Pinpoint the cell where the given text exists, returning its [X, Y] midpoint coordinate. 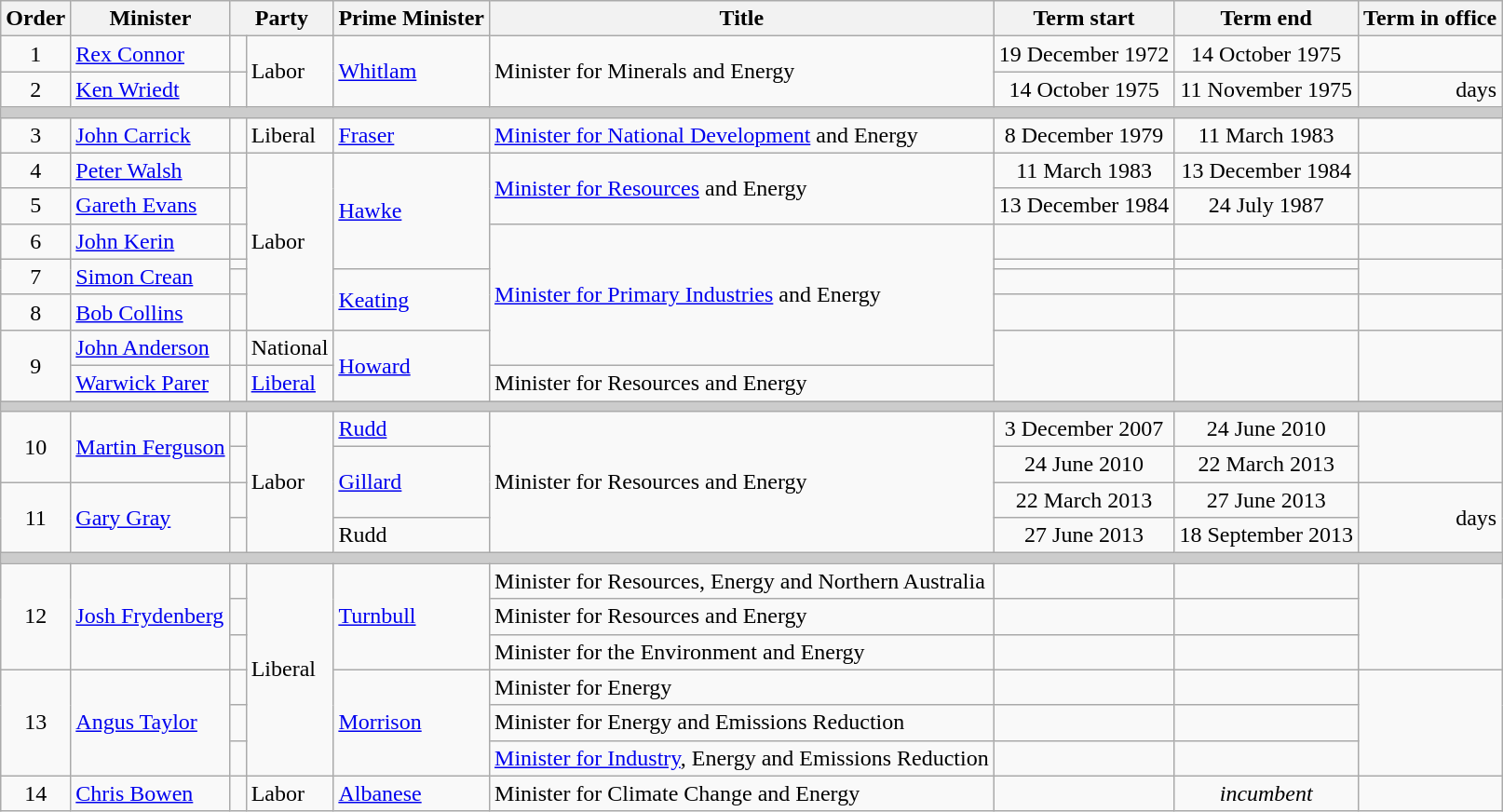
Simon Crean [151, 277]
Josh Frydenberg [151, 616]
Minister for Climate Change and Energy [742, 793]
Chris Bowen [151, 793]
24 July 1987 [1266, 206]
Hawke [412, 210]
Keating [412, 300]
Gareth Evans [151, 206]
4 [35, 170]
19 December 1972 [1084, 54]
John Anderson [151, 347]
12 [35, 616]
5 [35, 206]
Title [742, 19]
Term end [1266, 19]
Bob Collins [151, 312]
Term in office [1430, 19]
Minister for the Environment and Energy [742, 652]
John Kerin [151, 241]
Prime Minister [412, 19]
18 September 2013 [1266, 535]
11 November 1975 [1266, 89]
Gary Gray [151, 518]
Morrison [412, 723]
11 [35, 518]
Minister for Resources, Energy and Northern Australia [742, 581]
Minister for Primary Industries and Energy [742, 294]
8 December 1979 [1084, 135]
incumbent [1266, 793]
7 [35, 277]
14 [35, 793]
6 [35, 241]
3 December 2007 [1084, 429]
Party [281, 19]
8 [35, 312]
Minister for Minerals and Energy [742, 72]
Fraser [412, 135]
Peter Walsh [151, 170]
Albanese [412, 793]
John Carrick [151, 135]
Gillard [412, 482]
10 [35, 447]
1 [35, 54]
2 [35, 89]
Rex Connor [151, 54]
13 [35, 723]
Minister [151, 19]
Minister for Industry, Energy and Emissions Reduction [742, 758]
Turnbull [412, 616]
Warwick Parer [151, 383]
Minister for Energy [742, 687]
Minister for Energy and Emissions Reduction [742, 723]
Howard [412, 365]
Whitlam [412, 72]
3 [35, 135]
Ken Wriedt [151, 89]
Term start [1084, 19]
9 [35, 365]
Minister for National Development and Energy [742, 135]
Martin Ferguson [151, 447]
Angus Taylor [151, 723]
Order [35, 19]
National [290, 347]
